Scan for the cell matching the given text and deliver its (X, Y) coordinate at center. 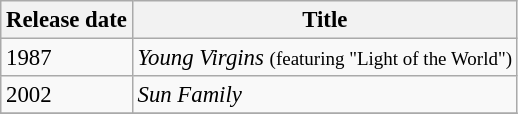
1987 (66, 58)
Young Virgins (featuring "Light of the World") (324, 58)
Sun Family (324, 95)
2002 (66, 95)
Title (324, 20)
Release date (66, 20)
